Find where the given text appears and provide that cell's center as (x, y) coordinate. 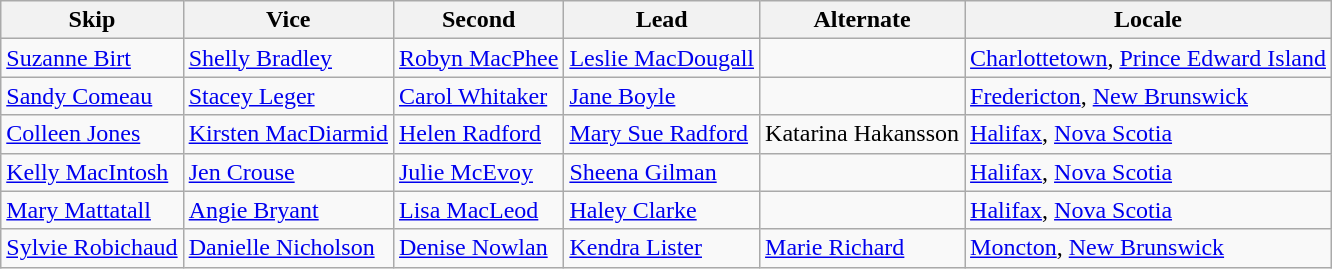
Kirsten MacDiarmid (288, 134)
Angie Bryant (288, 210)
Alternate (862, 20)
Skip (92, 20)
Katarina Hakansson (862, 134)
Haley Clarke (662, 210)
Sylvie Robichaud (92, 248)
Denise Nowlan (478, 248)
Charlottetown, Prince Edward Island (1148, 58)
Sandy Comeau (92, 96)
Marie Richard (862, 248)
Second (478, 20)
Lisa MacLeod (478, 210)
Carol Whitaker (478, 96)
Mary Mattatall (92, 210)
Julie McEvoy (478, 172)
Stacey Leger (288, 96)
Locale (1148, 20)
Jen Crouse (288, 172)
Lead (662, 20)
Colleen Jones (92, 134)
Fredericton, New Brunswick (1148, 96)
Robyn MacPhee (478, 58)
Suzanne Birt (92, 58)
Shelly Bradley (288, 58)
Leslie MacDougall (662, 58)
Sheena Gilman (662, 172)
Vice (288, 20)
Danielle Nicholson (288, 248)
Kendra Lister (662, 248)
Jane Boyle (662, 96)
Helen Radford (478, 134)
Mary Sue Radford (662, 134)
Moncton, New Brunswick (1148, 248)
Kelly MacIntosh (92, 172)
